For the text-containing cell, return its midpoint in (X, Y) coordinate format. 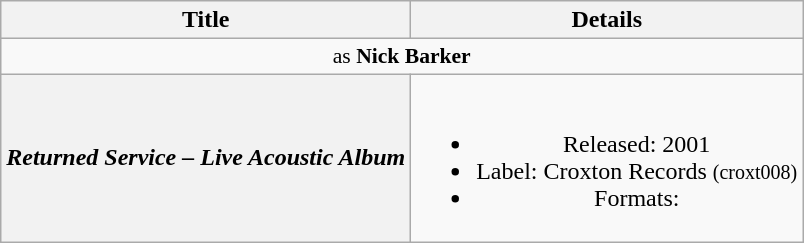
Details (607, 20)
Title (206, 20)
as Nick Barker (402, 57)
Returned Service – Live Acoustic Album (206, 158)
Released: 2001Label: Croxton Records (croxt008)Formats: (607, 158)
